Identify which cell holds the provided text, then report its [X, Y] central coordinate. 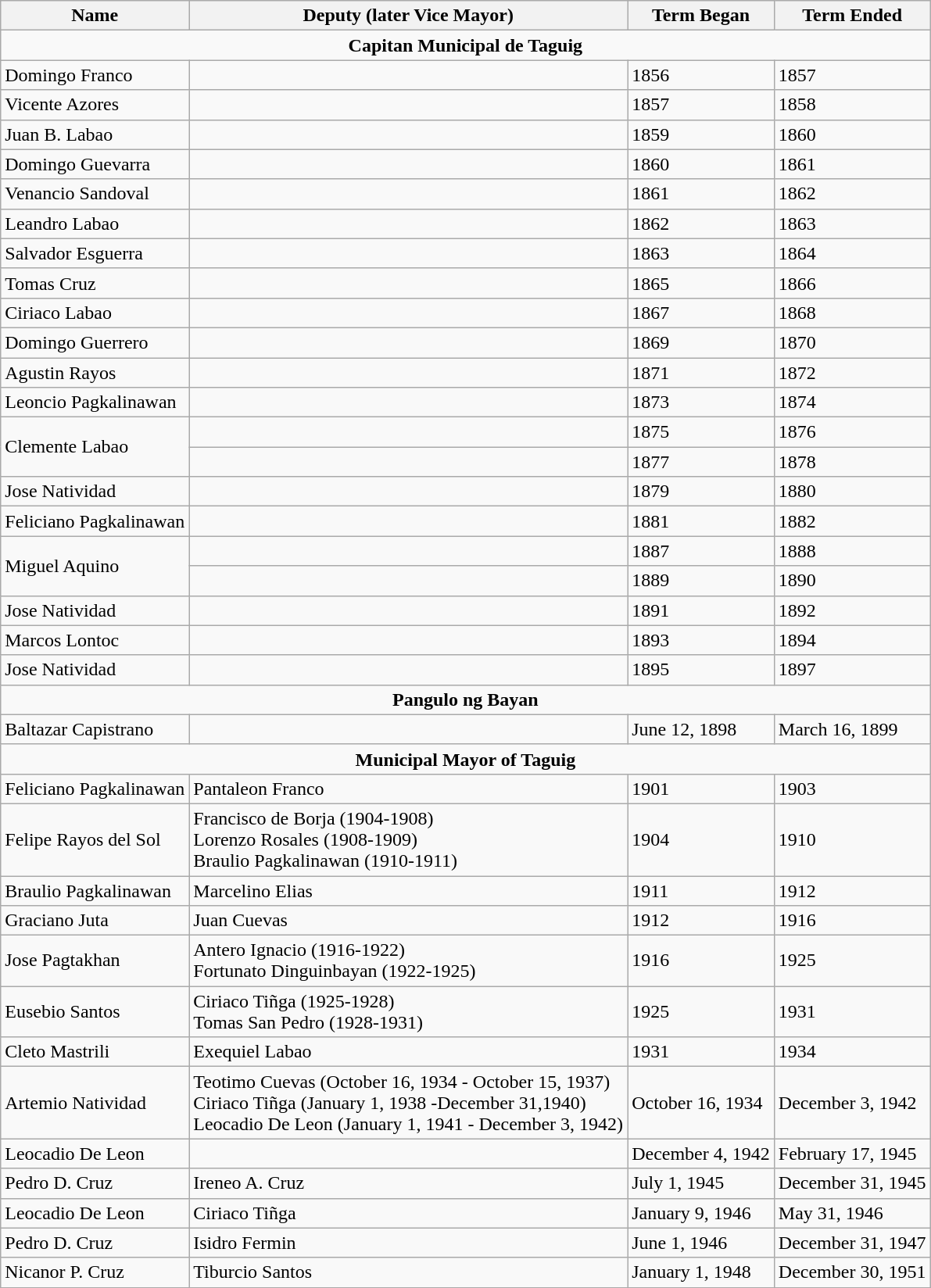
Domingo Guerrero [95, 342]
Venancio Sandoval [95, 194]
1871 [701, 373]
Domingo Guevarra [95, 164]
Cleto Mastrili [95, 1052]
October 16, 1934 [701, 1103]
February 17, 1945 [852, 1154]
1868 [852, 313]
December 4, 1942 [701, 1154]
Braulio Pagkalinawan [95, 890]
1903 [852, 789]
Tomas Cruz [95, 283]
December 30, 1951 [852, 1272]
Nicanor P. Cruz [95, 1272]
June 12, 1898 [701, 729]
Pangulo ng Bayan [466, 699]
1891 [701, 610]
Domingo Franco [95, 75]
1859 [701, 134]
1866 [852, 283]
June 1, 1946 [701, 1243]
Francisco de Borja (1904-1908)Lorenzo Rosales (1908-1909)Braulio Pagkalinawan (1910-1911) [408, 839]
1865 [701, 283]
Ciriaco Tiñga (1925-1928) Tomas San Pedro (1928-1931) [408, 1011]
1874 [852, 402]
1880 [852, 492]
December 31, 1947 [852, 1243]
Ciriaco Labao [95, 313]
1869 [701, 342]
Salvador Esguerra [95, 253]
Ciriaco Tiñga [408, 1213]
1889 [701, 581]
Antero Ignacio (1916-1922) Fortunato Dinguinbayan (1922-1925) [408, 961]
1888 [852, 551]
1911 [701, 890]
1878 [852, 462]
Capitan Municipal de Taguig [466, 45]
Deputy (later Vice Mayor) [408, 16]
Name [95, 16]
Tiburcio Santos [408, 1272]
Marcelino Elias [408, 890]
Exequiel Labao [408, 1052]
Isidro Fermin [408, 1243]
Miguel Aquino [95, 566]
Pantaleon Franco [408, 789]
May 31, 1946 [852, 1213]
December 31, 1945 [852, 1183]
Leoncio Pagkalinawan [95, 402]
Leandro Labao [95, 224]
1904 [701, 839]
January 9, 1946 [701, 1213]
1890 [852, 581]
1893 [701, 640]
1872 [852, 373]
1934 [852, 1052]
Agustin Rayos [95, 373]
1882 [852, 521]
1910 [852, 839]
Municipal Mayor of Taguig [466, 759]
December 3, 1942 [852, 1103]
January 1, 1948 [701, 1272]
Term Began [701, 16]
1858 [852, 105]
March 16, 1899 [852, 729]
1894 [852, 640]
July 1, 1945 [701, 1183]
1877 [701, 462]
Artemio Natividad [95, 1103]
Eusebio Santos [95, 1011]
Juan B. Labao [95, 134]
1897 [852, 670]
Clemente Labao [95, 447]
1901 [701, 789]
Felipe Rayos del Sol [95, 839]
1867 [701, 313]
1895 [701, 670]
1892 [852, 610]
1876 [852, 432]
Ireneo A. Cruz [408, 1183]
1864 [852, 253]
1873 [701, 402]
1870 [852, 342]
Term Ended [852, 16]
Graciano Juta [95, 921]
1856 [701, 75]
Jose Pagtakhan [95, 961]
1879 [701, 492]
1875 [701, 432]
Marcos Lontoc [95, 640]
1887 [701, 551]
Juan Cuevas [408, 921]
Vicente Azores [95, 105]
1881 [701, 521]
Baltazar Capistrano [95, 729]
